Search for the cell housing the specified text and yield its [x, y] center coordinate. 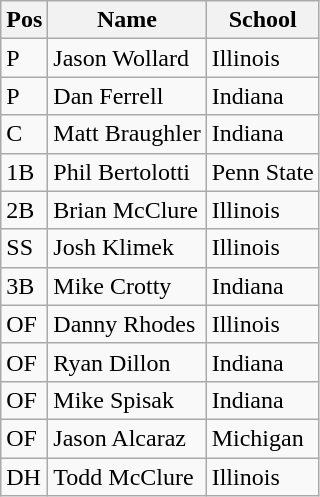
Jason Alcaraz [127, 438]
C [24, 134]
Mike Spisak [127, 400]
3B [24, 286]
Josh Klimek [127, 248]
Ryan Dillon [127, 362]
Brian McClure [127, 210]
Penn State [262, 172]
Pos [24, 20]
School [262, 20]
DH [24, 477]
Jason Wollard [127, 58]
2B [24, 210]
1B [24, 172]
Dan Ferrell [127, 96]
SS [24, 248]
Name [127, 20]
Phil Bertolotti [127, 172]
Michigan [262, 438]
Danny Rhodes [127, 324]
Mike Crotty [127, 286]
Todd McClure [127, 477]
Matt Braughler [127, 134]
